Output the [x, y] coordinate of the center of the cell containing the given text.  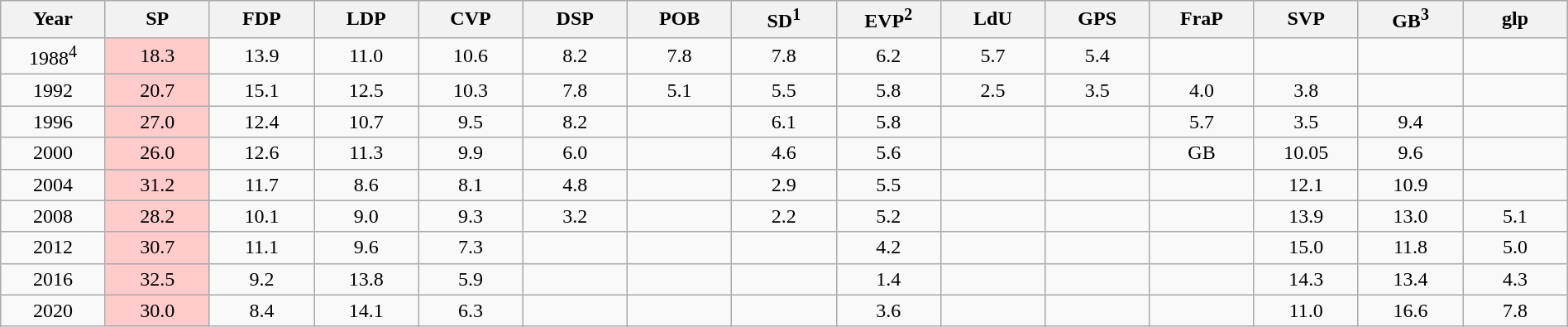
15.0 [1306, 248]
2008 [53, 216]
FDP [261, 20]
14.3 [1306, 279]
1996 [53, 122]
14.1 [366, 310]
GPS [1097, 20]
20.7 [157, 90]
6.1 [784, 122]
9.5 [471, 122]
POB [679, 20]
6.0 [575, 153]
3.8 [1306, 90]
4.6 [784, 153]
10.6 [471, 56]
4.2 [888, 248]
GB [1202, 153]
11.3 [366, 153]
16.6 [1410, 310]
13.8 [366, 279]
5.4 [1097, 56]
30.0 [157, 310]
27.0 [157, 122]
13.4 [1410, 279]
3.6 [888, 310]
1.4 [888, 279]
10.1 [261, 216]
11.8 [1410, 248]
LdU [992, 20]
9.3 [471, 216]
30.7 [157, 248]
8.1 [471, 185]
12.6 [261, 153]
3.2 [575, 216]
4.0 [1202, 90]
19884 [53, 56]
SVP [1306, 20]
8.4 [261, 310]
32.5 [157, 279]
2004 [53, 185]
31.2 [157, 185]
8.6 [366, 185]
13.0 [1410, 216]
6.2 [888, 56]
2.9 [784, 185]
FraP [1202, 20]
DSP [575, 20]
4.3 [1515, 279]
15.1 [261, 90]
Year [53, 20]
12.5 [366, 90]
26.0 [157, 153]
12.1 [1306, 185]
4.8 [575, 185]
5.2 [888, 216]
2020 [53, 310]
EVP2 [888, 20]
9.0 [366, 216]
9.4 [1410, 122]
SP [157, 20]
2016 [53, 279]
LDP [366, 20]
9.9 [471, 153]
CVP [471, 20]
18.3 [157, 56]
10.05 [1306, 153]
5.0 [1515, 248]
SD1 [784, 20]
10.9 [1410, 185]
glp [1515, 20]
6.3 [471, 310]
2012 [53, 248]
2.5 [992, 90]
10.7 [366, 122]
2000 [53, 153]
5.9 [471, 279]
28.2 [157, 216]
11.7 [261, 185]
9.2 [261, 279]
11.1 [261, 248]
10.3 [471, 90]
7.3 [471, 248]
12.4 [261, 122]
2.2 [784, 216]
5.6 [888, 153]
1992 [53, 90]
GB3 [1410, 20]
